For the text-containing cell, return its midpoint in (x, y) coordinate format. 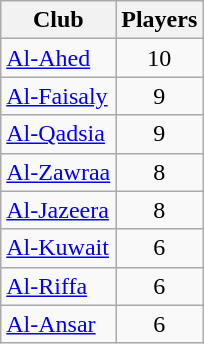
10 (160, 58)
Al-Riffa (58, 286)
Club (58, 20)
Al-Ahed (58, 58)
Players (160, 20)
Al-Faisaly (58, 96)
Al-Jazeera (58, 210)
Al-Kuwait (58, 248)
Al-Zawraa (58, 172)
Al-Ansar (58, 324)
Al-Qadsia (58, 134)
